For the text-containing cell, return its midpoint in (x, y) coordinate format. 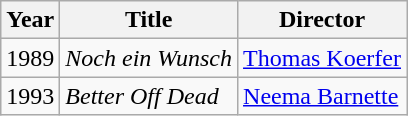
Year (30, 20)
Title (149, 20)
Director (322, 20)
Neema Barnette (322, 96)
Noch ein Wunsch (149, 58)
Thomas Koerfer (322, 58)
1989 (30, 58)
1993 (30, 96)
Better Off Dead (149, 96)
